Determine the [x, y] coordinate at the center of the cell enclosing the given text.  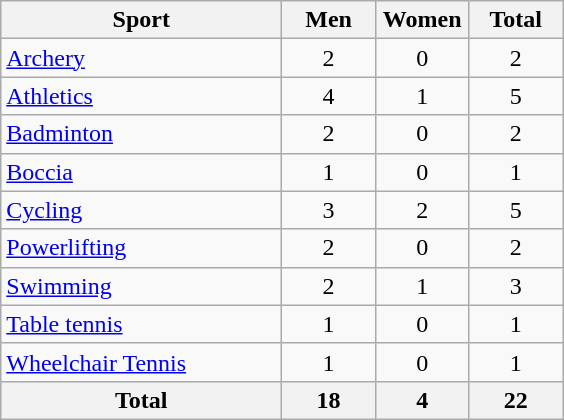
Badminton [142, 134]
Wheelchair Tennis [142, 362]
Table tennis [142, 324]
Powerlifting [142, 248]
Cycling [142, 210]
Swimming [142, 286]
Boccia [142, 172]
Women [422, 20]
18 [329, 400]
22 [516, 400]
Athletics [142, 96]
Sport [142, 20]
Archery [142, 58]
Men [329, 20]
